From the cell containing the given text, extract its center point as [X, Y] coordinate. 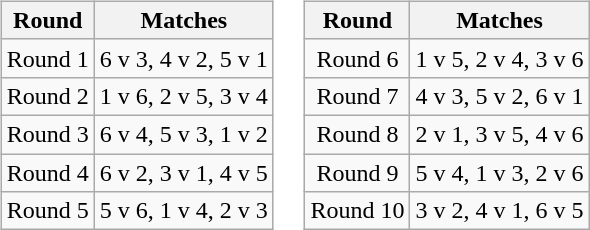
3 v 2, 4 v 1, 6 v 5 [500, 211]
4 v 3, 5 v 2, 6 v 1 [500, 96]
Round 4 [48, 173]
6 v 2, 3 v 1, 4 v 5 [184, 173]
2 v 1, 3 v 5, 4 v 6 [500, 134]
1 v 6, 2 v 5, 3 v 4 [184, 96]
Round 3 [48, 134]
Round 8 [358, 134]
1 v 5, 2 v 4, 3 v 6 [500, 58]
Round 9 [358, 173]
Round 5 [48, 211]
Round 6 [358, 58]
Round 2 [48, 96]
Round 7 [358, 96]
Round 1 [48, 58]
5 v 6, 1 v 4, 2 v 3 [184, 211]
5 v 4, 1 v 3, 2 v 6 [500, 173]
6 v 4, 5 v 3, 1 v 2 [184, 134]
Round 10 [358, 211]
6 v 3, 4 v 2, 5 v 1 [184, 58]
